Detect which cell encompasses the target text, then output its (x, y) center coordinate. 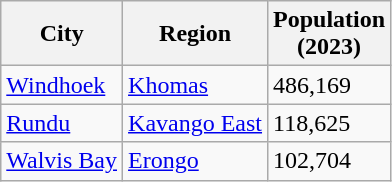
Windhoek (62, 85)
Rundu (62, 123)
City (62, 34)
Region (196, 34)
486,169 (330, 85)
Population(2023) (330, 34)
Walvis Bay (62, 161)
Erongo (196, 161)
102,704 (330, 161)
Kavango East (196, 123)
Khomas (196, 85)
118,625 (330, 123)
